Capture the cell that displays the provided text and extract its (x, y) central coordinate. 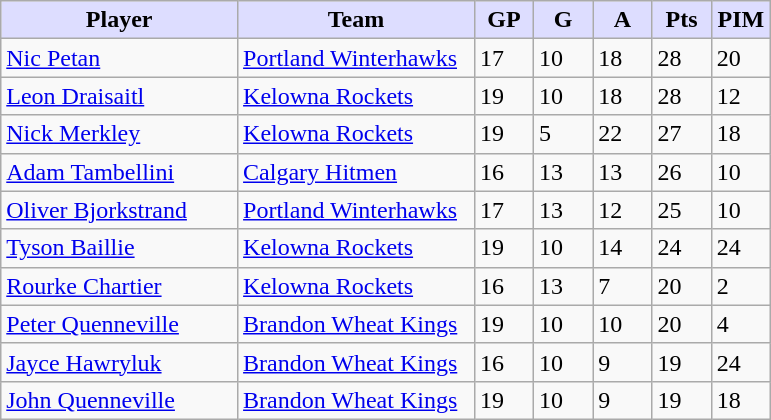
Nic Petan (120, 58)
Pts (682, 20)
4 (740, 324)
Adam Tambellini (120, 172)
Tyson Baillie (120, 248)
14 (622, 248)
Jayce Hawryluk (120, 362)
5 (564, 134)
John Quenneville (120, 400)
A (622, 20)
Calgary Hitmen (356, 172)
7 (622, 286)
Team (356, 20)
Rourke Chartier (120, 286)
Oliver Bjorkstrand (120, 210)
Nick Merkley (120, 134)
22 (622, 134)
PIM (740, 20)
26 (682, 172)
27 (682, 134)
2 (740, 286)
G (564, 20)
Leon Draisaitl (120, 96)
Peter Quenneville (120, 324)
25 (682, 210)
Player (120, 20)
GP (504, 20)
